Extract the (x, y) coordinate from the center of the cell holding the provided text.  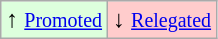
↑ Promoted (54, 20)
↓ Relegated (162, 20)
